Determine the (x, y) coordinate at the center of the cell enclosing the given text.  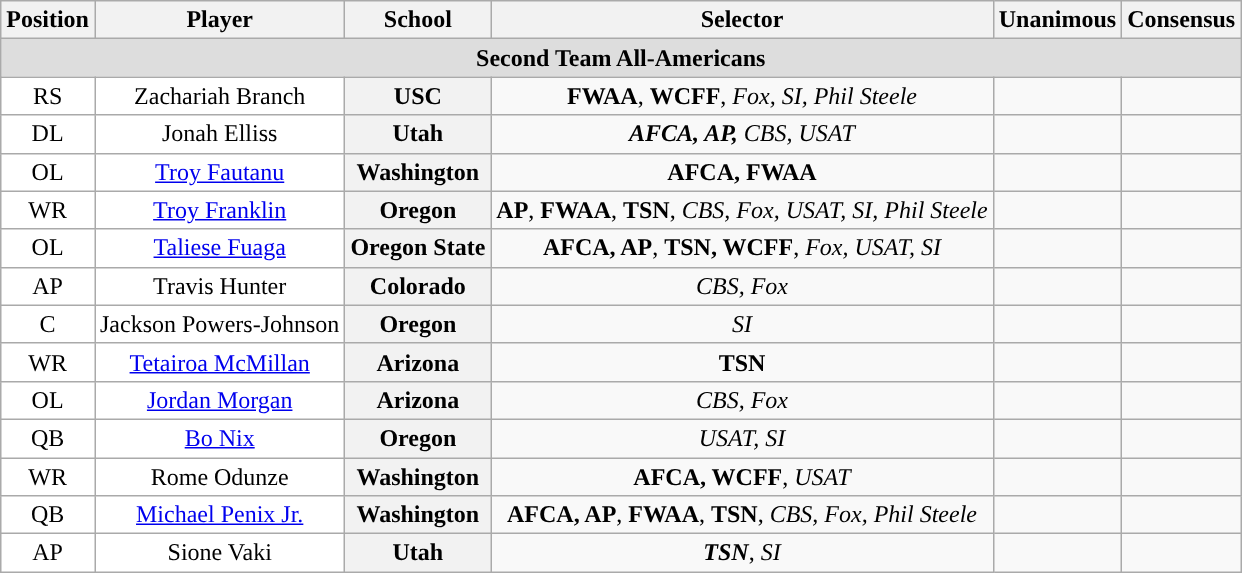
Troy Franklin (219, 210)
USAT, SI (742, 438)
Consensus (1182, 20)
RS (48, 96)
AFCA, FWAA (742, 172)
Oregon State (418, 248)
School (418, 20)
Unanimous (1057, 20)
Selector (742, 20)
Second Team All-Americans (621, 58)
Travis Hunter (219, 286)
TSN, SI (742, 553)
Colorado (418, 286)
DL (48, 134)
Tetairoa McMillan (219, 362)
FWAA, WCFF, Fox, SI, Phil Steele (742, 96)
AP, FWAA, TSN, CBS, Fox, USAT, SI, Phil Steele (742, 210)
Bo Nix (219, 438)
AFCA, AP, FWAA, TSN, CBS, Fox, Phil Steele (742, 515)
Jonah Elliss (219, 134)
Zachariah Branch (219, 96)
Jordan Morgan (219, 400)
Taliese Fuaga (219, 248)
TSN (742, 362)
Player (219, 20)
AFCA, WCFF, USAT (742, 477)
Sione Vaki (219, 553)
SI (742, 324)
Rome Odunze (219, 477)
USC (418, 96)
Position (48, 20)
Troy Fautanu (219, 172)
Jackson Powers-Johnson (219, 324)
Michael Penix Jr. (219, 515)
C (48, 324)
AFCA, AP, TSN, WCFF, Fox, USAT, SI (742, 248)
AFCA, AP, CBS, USAT (742, 134)
